Output the [X, Y] coordinate of the center of the cell containing the given text.  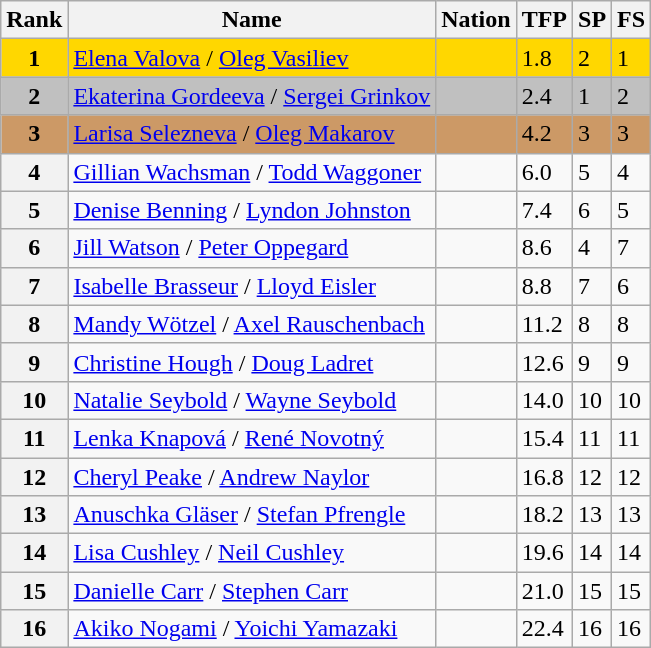
8.8 [544, 286]
15.4 [544, 438]
Christine Hough / Doug Ladret [252, 362]
Danielle Carr / Stephen Carr [252, 591]
Gillian Wachsman / Todd Waggoner [252, 172]
11.2 [544, 324]
Nation [476, 20]
14.0 [544, 400]
Lisa Cushley / Neil Cushley [252, 553]
Jill Watson / Peter Oppegard [252, 248]
16.8 [544, 477]
Larisa Selezneva / Oleg Makarov [252, 134]
Akiko Nogami / Yoichi Yamazaki [252, 629]
21.0 [544, 591]
1.8 [544, 58]
12.6 [544, 362]
Natalie Seybold / Wayne Seybold [252, 400]
18.2 [544, 515]
Anuschka Gläser / Stefan Pfrengle [252, 515]
Cheryl Peake / Andrew Naylor [252, 477]
Name [252, 20]
Ekaterina Gordeeva / Sergei Grinkov [252, 96]
SP [592, 20]
8.6 [544, 248]
Elena Valova / Oleg Vasiliev [252, 58]
Lenka Knapová / René Novotný [252, 438]
Isabelle Brasseur / Lloyd Eisler [252, 286]
Mandy Wötzel / Axel Rauschenbach [252, 324]
4.2 [544, 134]
7.4 [544, 210]
19.6 [544, 553]
TFP [544, 20]
Rank [34, 20]
2.4 [544, 96]
FS [632, 20]
6.0 [544, 172]
22.4 [544, 629]
Denise Benning / Lyndon Johnston [252, 210]
